Output the (x, y) coordinate of the center of the cell containing the given text.  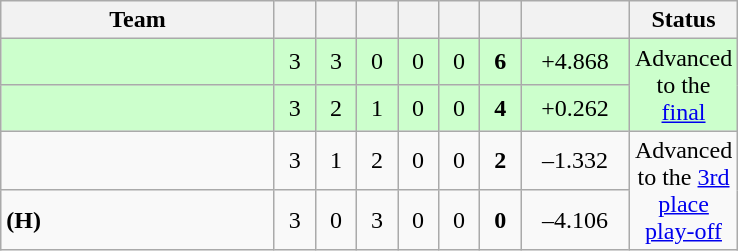
+0.262 (576, 108)
–1.332 (576, 161)
Status (684, 20)
Team (138, 20)
Advanced to the final (684, 85)
4 (500, 108)
Advanced to the 3rd place play-off (684, 190)
(H) (138, 220)
+4.868 (576, 62)
6 (500, 62)
–4.106 (576, 220)
